Provide the [X, Y] coordinate of the cell's center where the given text is located.  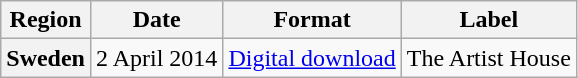
2 April 2014 [156, 58]
The Artist House [488, 58]
Label [488, 20]
Digital download [312, 58]
Format [312, 20]
Sweden [46, 58]
Date [156, 20]
Region [46, 20]
